Extract the [x, y] coordinate from the center of the cell holding the provided text.  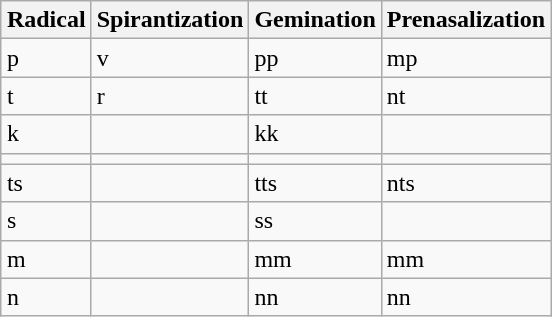
nt [466, 96]
n [46, 297]
kk [315, 134]
ts [46, 183]
Gemination [315, 20]
nts [466, 183]
Radical [46, 20]
t [46, 96]
tt [315, 96]
k [46, 134]
p [46, 58]
tts [315, 183]
Prenasalization [466, 20]
pp [315, 58]
m [46, 259]
ss [315, 221]
Spirantization [170, 20]
s [46, 221]
mp [466, 58]
v [170, 58]
r [170, 96]
